Output the (x, y) coordinate of the center of the cell containing the given text.  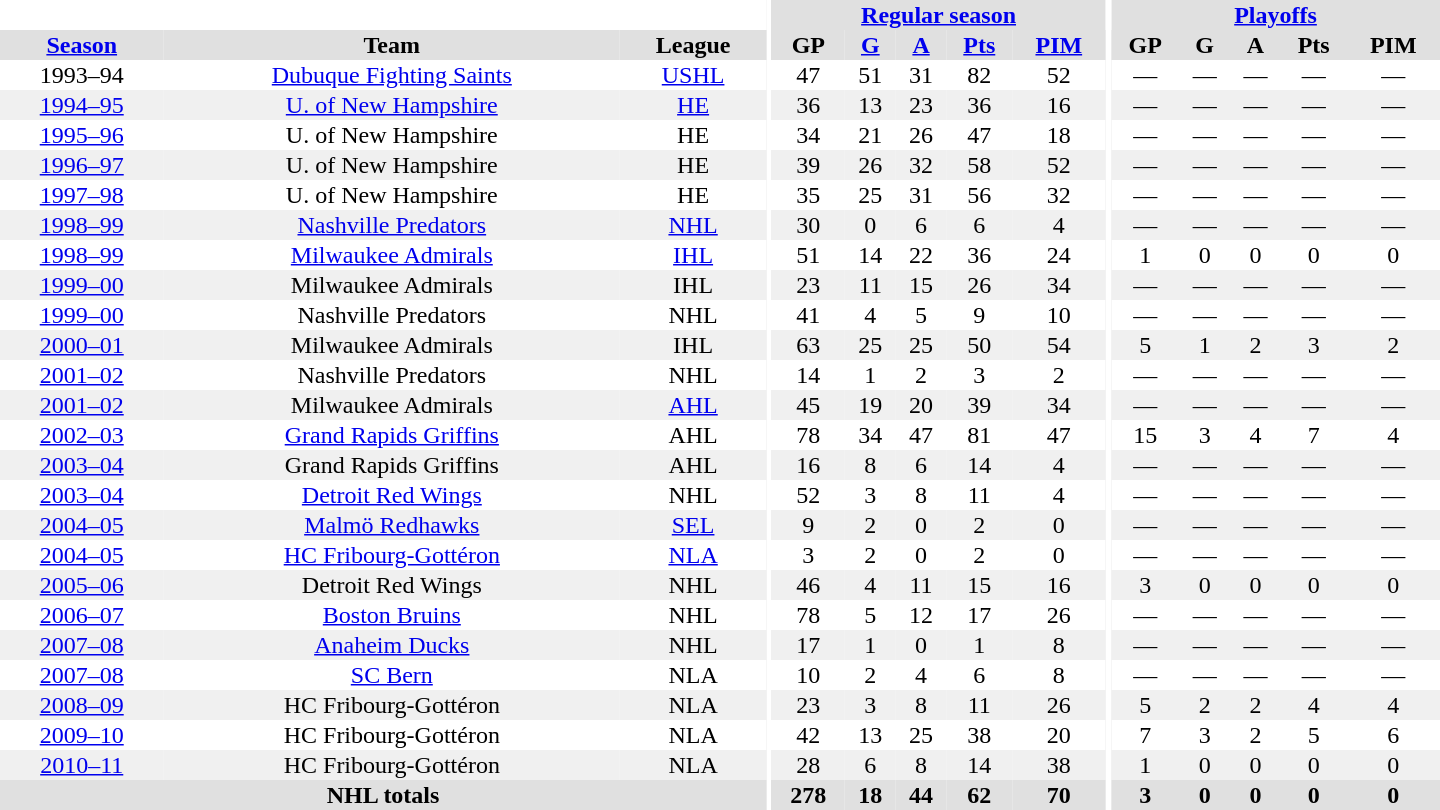
42 (808, 735)
278 (808, 795)
62 (979, 795)
46 (808, 585)
Boston Bruins (392, 615)
League (693, 45)
70 (1058, 795)
44 (922, 795)
28 (808, 765)
1995–96 (82, 135)
Anaheim Ducks (392, 645)
2000–01 (82, 345)
50 (979, 345)
1994–95 (82, 105)
2005–06 (82, 585)
1993–94 (82, 75)
63 (808, 345)
NHL totals (383, 795)
Season (82, 45)
35 (808, 195)
19 (870, 405)
30 (808, 225)
2008–09 (82, 705)
Malmö Redhawks (392, 525)
2009–10 (82, 735)
Dubuque Fighting Saints (392, 75)
Playoffs (1276, 15)
24 (1058, 255)
81 (979, 435)
1997–98 (82, 195)
58 (979, 165)
56 (979, 195)
12 (922, 615)
SC Bern (392, 675)
USHL (693, 75)
41 (808, 315)
21 (870, 135)
SEL (693, 525)
22 (922, 255)
Team (392, 45)
2010–11 (82, 765)
Regular season (939, 15)
45 (808, 405)
2002–03 (82, 435)
1996–97 (82, 165)
2006–07 (82, 615)
54 (1058, 345)
82 (979, 75)
